Identify which cell holds the provided text, then report its [x, y] central coordinate. 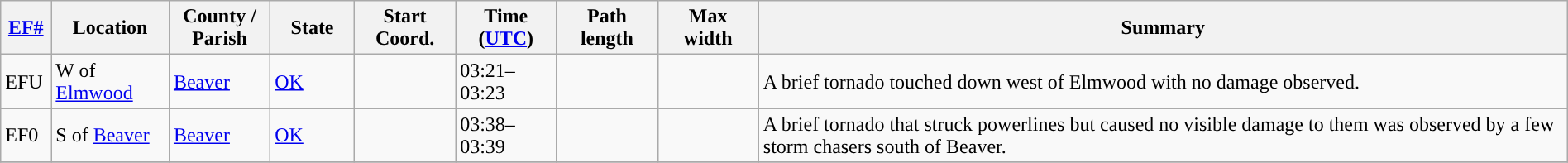
S of Beaver [111, 136]
03:38–03:39 [506, 136]
A brief tornado that struck powerlines but caused no visible damage to them was observed by a few storm chasers south of Beaver. [1163, 136]
Location [111, 28]
State [313, 28]
EFU [26, 81]
Time (UTC) [506, 28]
EF0 [26, 136]
Summary [1163, 28]
Path length [607, 28]
W of Elmwood [111, 81]
Max width [708, 28]
03:21–03:23 [506, 81]
Start Coord. [404, 28]
County / Parish [219, 28]
EF# [26, 28]
A brief tornado touched down west of Elmwood with no damage observed. [1163, 81]
